Return [X, Y] of the center of cell containing provided text 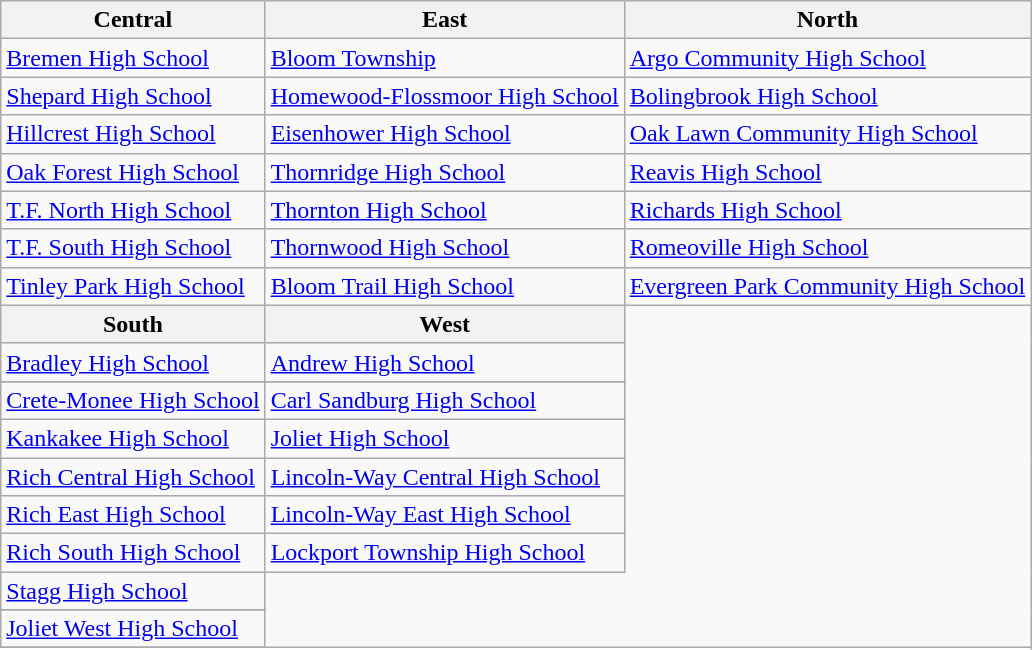
Kankakee High School [133, 438]
Hillcrest High School [133, 134]
Stagg High School [133, 591]
Oak Forest High School [133, 172]
Lincoln-Way East High School [444, 515]
Andrew High School [444, 362]
Bolingbrook High School [828, 96]
Shepard High School [133, 96]
T.F. North High School [133, 210]
Rich East High School [133, 515]
Thornridge High School [444, 172]
Bloom Township [444, 58]
Lockport Township High School [444, 553]
South [133, 324]
Oak Lawn Community High School [828, 134]
North [828, 20]
Central [133, 20]
Evergreen Park Community High School [828, 286]
Bremen High School [133, 58]
Thornton High School [444, 210]
Carl Sandburg High School [444, 400]
Lincoln-Way Central High School [444, 477]
West [444, 324]
East [444, 20]
Homewood-Flossmoor High School [444, 96]
Bloom Trail High School [444, 286]
Rich South High School [133, 553]
Eisenhower High School [444, 134]
Thornwood High School [444, 248]
T.F. South High School [133, 248]
Argo Community High School [828, 58]
Tinley Park High School [133, 286]
Joliet High School [444, 438]
Rich Central High School [133, 477]
Reavis High School [828, 172]
Joliet West High School [133, 629]
Romeoville High School [828, 248]
Richards High School [828, 210]
Bradley High School [133, 362]
Crete-Monee High School [133, 400]
